Identify which cell holds the provided text, then report its (X, Y) central coordinate. 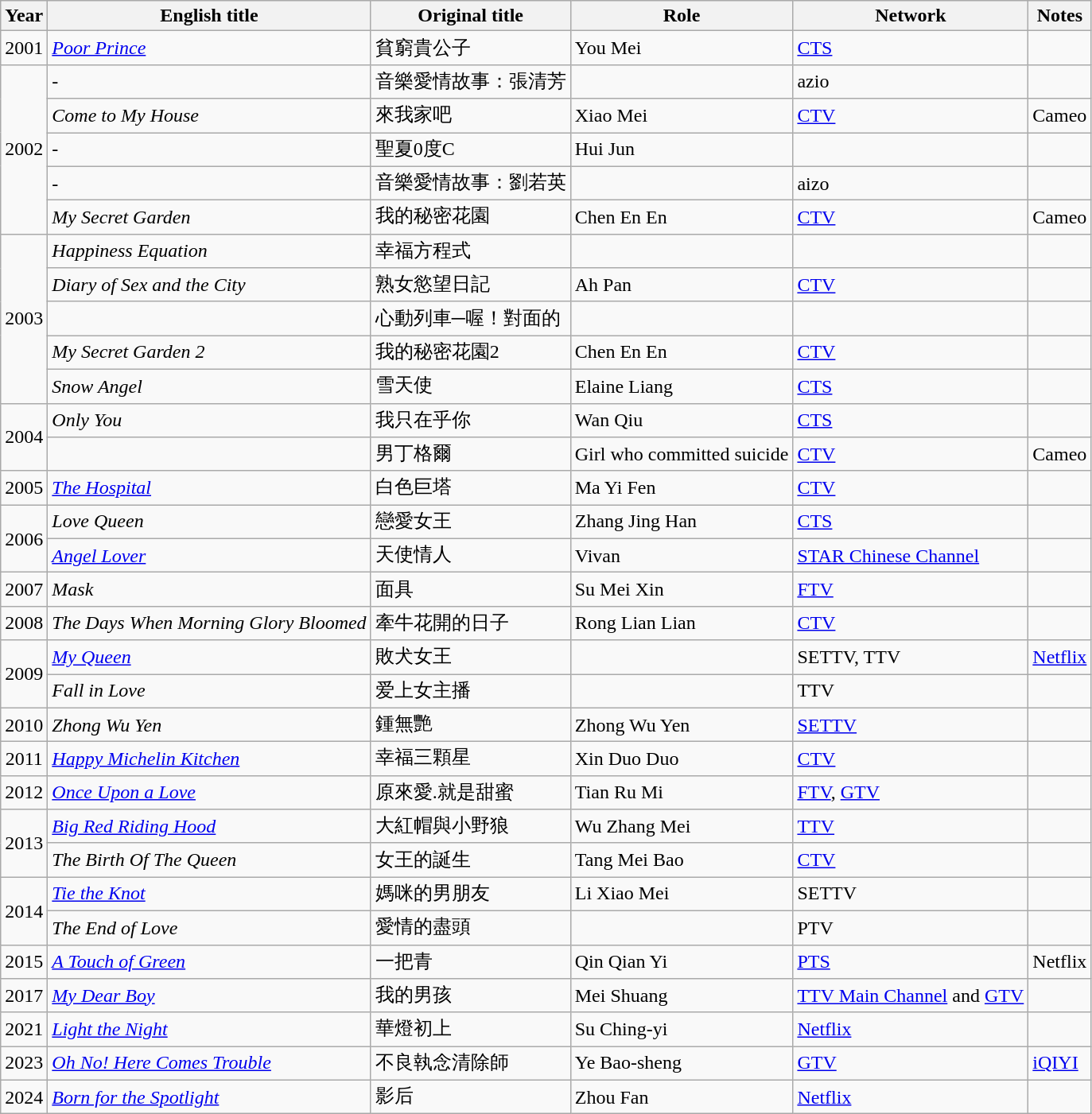
PTS (911, 962)
iQIYI (1059, 1064)
2005 (24, 488)
aizo (911, 183)
You Mei (682, 48)
2011 (24, 759)
白色巨塔 (471, 488)
FTV (911, 590)
原來愛.就是甜蜜 (471, 792)
Xin Duo Duo (682, 759)
2007 (24, 590)
STAR Chinese Channel (911, 555)
Only You (209, 420)
Angel Lover (209, 555)
The Hospital (209, 488)
Poor Prince (209, 48)
2014 (24, 911)
Vivan (682, 555)
愛情的盡頭 (471, 927)
Snow Angel (209, 386)
Wan Qiu (682, 420)
2003 (24, 318)
我的男孩 (471, 996)
Diary of Sex and the City (209, 285)
雪天使 (471, 386)
貧窮貴公子 (471, 48)
牽牛花開的日子 (471, 623)
Love Queen (209, 522)
Hui Jun (682, 149)
鍾無艷 (471, 725)
Ye Bao-sheng (682, 1064)
戀愛女王 (471, 522)
2024 (24, 1097)
Born for the Spotlight (209, 1097)
影后 (471, 1097)
聖夏0度C (471, 149)
2017 (24, 996)
幸福方程式 (471, 251)
2023 (24, 1064)
Light the Night (209, 1029)
The Birth Of The Queen (209, 860)
2021 (24, 1029)
Notes (1059, 16)
我的秘密花園 (471, 218)
Li Xiao Mei (682, 894)
Xiao Mei (682, 116)
Su Ching-yi (682, 1029)
2006 (24, 539)
我的秘密花園2 (471, 353)
Fall in Love (209, 692)
Happy Michelin Kitchen (209, 759)
女王的誕生 (471, 860)
The Days When Morning Glory Bloomed (209, 623)
Mask (209, 590)
大紅帽與小野狼 (471, 827)
熟女慾望日記 (471, 285)
音樂愛情故事：張清芳 (471, 81)
Come to My House (209, 116)
一把青 (471, 962)
GTV (911, 1064)
音樂愛情故事：劉若英 (471, 183)
Zhang Jing Han (682, 522)
不良執念清除師 (471, 1064)
2008 (24, 623)
面具 (471, 590)
Rong Lian Lian (682, 623)
2009 (24, 674)
Once Upon a Love (209, 792)
Wu Zhang Mei (682, 827)
天使情人 (471, 555)
爱上女主播 (471, 692)
2002 (24, 149)
Zhou Fan (682, 1097)
English title (209, 16)
The End of Love (209, 927)
Su Mei Xin (682, 590)
PTV (911, 927)
Ma Yi Fen (682, 488)
心動列車─喔！對面的 (471, 318)
Big Red Riding Hood (209, 827)
Elaine Liang (682, 386)
Girl who committed suicide (682, 455)
My Dear Boy (209, 996)
Year (24, 16)
Network (911, 16)
華燈初上 (471, 1029)
Tian Ru Mi (682, 792)
My Secret Garden (209, 218)
媽咪的男朋友 (471, 894)
2013 (24, 843)
2010 (24, 725)
Role (682, 16)
2001 (24, 48)
2012 (24, 792)
My Secret Garden 2 (209, 353)
FTV, GTV (911, 792)
Original title (471, 16)
來我家吧 (471, 116)
我只在乎你 (471, 420)
SETTV, TTV (911, 657)
Mei Shuang (682, 996)
男丁格爾 (471, 455)
敗犬女王 (471, 657)
A Touch of Green (209, 962)
2004 (24, 437)
azio (911, 81)
My Queen (209, 657)
Tie the Knot (209, 894)
Happiness Equation (209, 251)
2015 (24, 962)
Oh No! Here Comes Trouble (209, 1064)
Qin Qian Yi (682, 962)
TTV Main Channel and GTV (911, 996)
幸福三顆星 (471, 759)
Tang Mei Bao (682, 860)
Ah Pan (682, 285)
